Return [X, Y] of the center of cell containing provided text 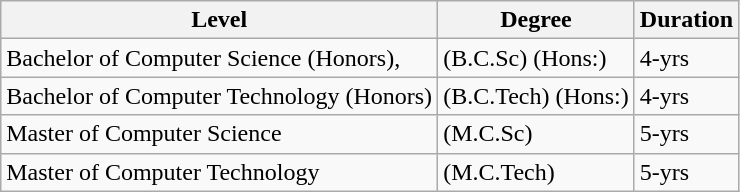
Master of Computer Technology [220, 172]
(B.C.Tech) (Hons:) [536, 96]
Level [220, 20]
Degree [536, 20]
(M.C.Tech) [536, 172]
Master of Computer Science [220, 134]
Bachelor of Computer Science (Honors), [220, 58]
Duration [686, 20]
Bachelor of Computer Technology (Honors) [220, 96]
(M.C.Sc) [536, 134]
(B.C.Sc) (Hons:) [536, 58]
